Pinpoint the cell where the given text exists, returning its (X, Y) midpoint coordinate. 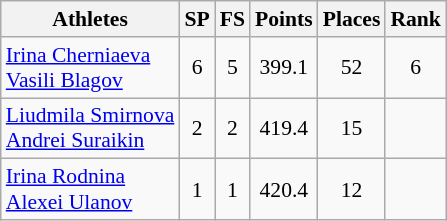
Irina RodninaAlexei Ulanov (90, 190)
SP (196, 19)
Liudmila SmirnovaAndrei Suraikin (90, 128)
420.4 (284, 190)
Places (352, 19)
399.1 (284, 68)
5 (232, 68)
15 (352, 128)
Athletes (90, 19)
FS (232, 19)
Points (284, 19)
12 (352, 190)
Rank (416, 19)
Irina CherniaevaVasili Blagov (90, 68)
419.4 (284, 128)
52 (352, 68)
